Output the (X, Y) coordinate of the center of the cell containing the given text.  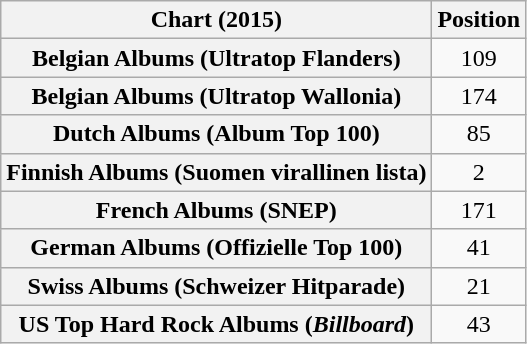
21 (479, 286)
41 (479, 248)
French Albums (SNEP) (216, 210)
Finnish Albums (Suomen virallinen lista) (216, 172)
Belgian Albums (Ultratop Wallonia) (216, 96)
171 (479, 210)
85 (479, 134)
Chart (2015) (216, 20)
German Albums (Offizielle Top 100) (216, 248)
Belgian Albums (Ultratop Flanders) (216, 58)
Position (479, 20)
109 (479, 58)
Swiss Albums (Schweizer Hitparade) (216, 286)
43 (479, 324)
US Top Hard Rock Albums (Billboard) (216, 324)
Dutch Albums (Album Top 100) (216, 134)
174 (479, 96)
2 (479, 172)
